Identify which cell holds the provided text, then report its (X, Y) central coordinate. 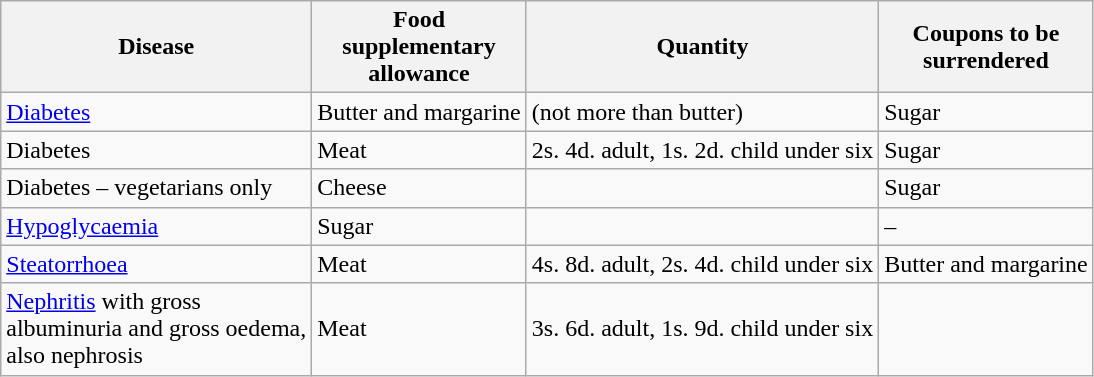
Quantity (702, 47)
3s. 6d. adult, 1s. 9d. child under six (702, 329)
Diabetes – vegetarians only (156, 188)
2s. 4d. adult, 1s. 2d. child under six (702, 150)
– (986, 226)
Hypoglycaemia (156, 226)
Steatorrhoea (156, 264)
Coupons to besurrendered (986, 47)
Nephritis with grossalbuminuria and gross oedema, also nephrosis (156, 329)
(not more than butter) (702, 112)
Disease (156, 47)
Foodsupplementary allowance (420, 47)
4s. 8d. adult, 2s. 4d. child under six (702, 264)
Cheese (420, 188)
